Find where the given text appears and provide that cell's center as (x, y) coordinate. 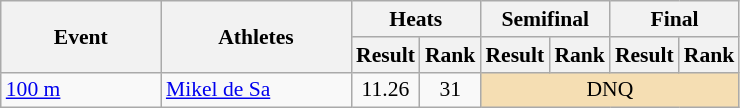
Athletes (256, 36)
31 (450, 90)
Event (81, 36)
100 m (81, 90)
Mikel de Sa (256, 90)
Semifinal (544, 19)
DNQ (610, 90)
Final (674, 19)
Heats (416, 19)
11.26 (386, 90)
